Scan for the cell matching the given text and deliver its (X, Y) coordinate at center. 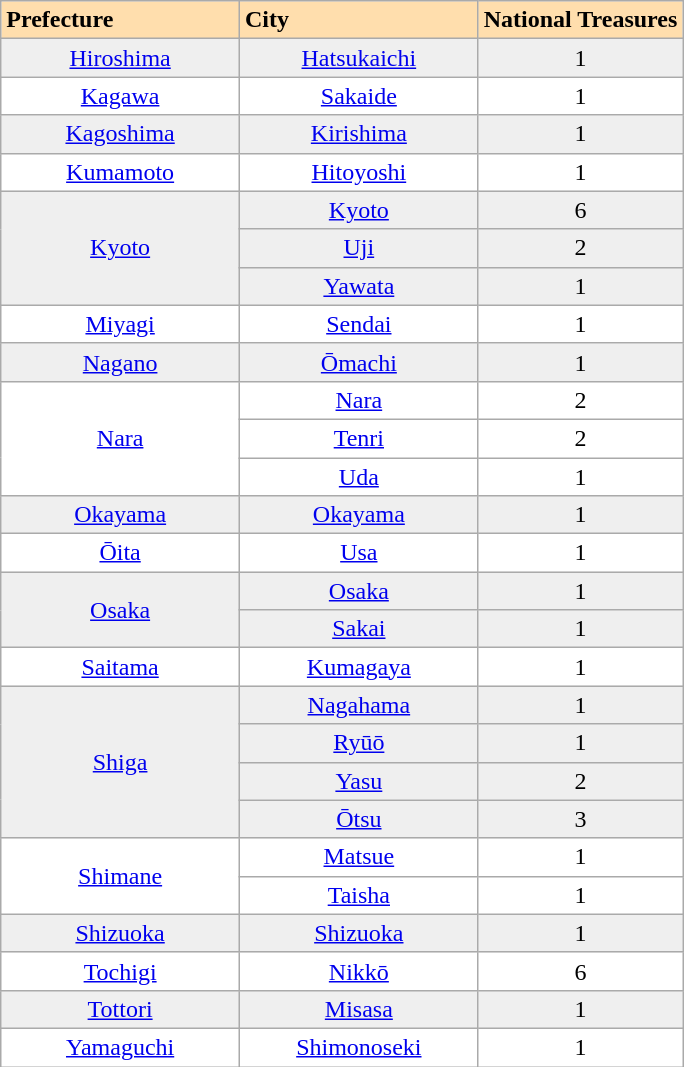
Taisha (358, 895)
Ryūō (358, 743)
Saitama (120, 667)
Prefecture (120, 20)
Yamaguchi (120, 1047)
Uda (358, 477)
Ōmachi (358, 362)
Shimane (120, 876)
Tochigi (120, 971)
Yasu (358, 781)
City (358, 20)
Uji (358, 248)
Kumamoto (120, 172)
Sakaide (358, 96)
Yawata (358, 286)
Nagano (120, 362)
Nagahama (358, 705)
Sakai (358, 629)
Kumagaya (358, 667)
Hiroshima (120, 58)
Matsue (358, 857)
Tottori (120, 1009)
Nikkō (358, 971)
Kagawa (120, 96)
Sendai (358, 324)
Tenri (358, 438)
Kagoshima (120, 134)
Hatsukaichi (358, 58)
Miyagi (120, 324)
Shiga (120, 762)
National Treasures (580, 20)
Ōita (120, 553)
Ōtsu (358, 819)
3 (580, 819)
Misasa (358, 1009)
Kirishima (358, 134)
Hitoyoshi (358, 172)
Shimonoseki (358, 1047)
Usa (358, 553)
